From the cell containing the given text, extract its center point as [x, y] coordinate. 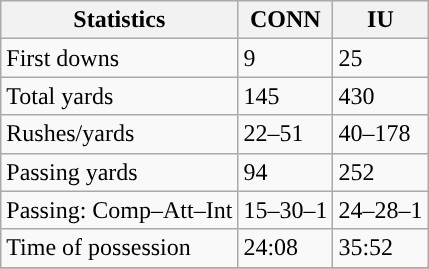
CONN [286, 20]
22–51 [286, 134]
First downs [120, 58]
35:52 [380, 248]
24–28–1 [380, 210]
25 [380, 58]
Passing: Comp–Att–Int [120, 210]
94 [286, 172]
9 [286, 58]
Rushes/yards [120, 134]
145 [286, 96]
40–178 [380, 134]
15–30–1 [286, 210]
252 [380, 172]
IU [380, 20]
Time of possession [120, 248]
Statistics [120, 20]
Total yards [120, 96]
24:08 [286, 248]
430 [380, 96]
Passing yards [120, 172]
